Capture the cell that displays the provided text and extract its [X, Y] central coordinate. 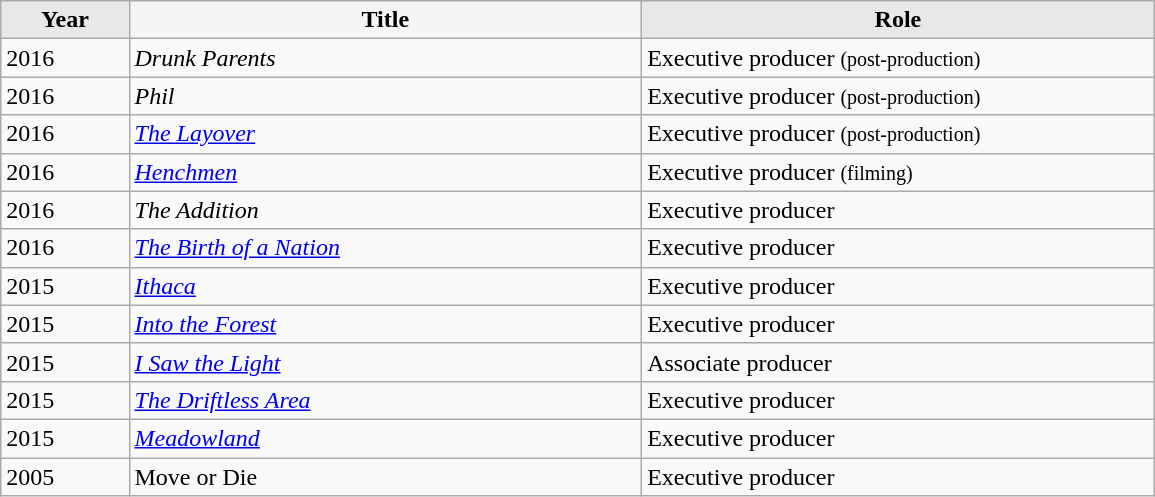
I Saw the Light [386, 362]
Move or Die [386, 477]
The Driftless Area [386, 400]
Drunk Parents [386, 58]
Into the Forest [386, 324]
Associate producer [898, 362]
Title [386, 20]
Phil [386, 96]
Role [898, 20]
The Addition [386, 210]
The Birth of a Nation [386, 248]
Meadowland [386, 438]
The Layover [386, 134]
Henchmen [386, 172]
Executive producer (filming) [898, 172]
Ithaca [386, 286]
2005 [65, 477]
Year [65, 20]
